Detect which cell encompasses the target text, then output its (X, Y) center coordinate. 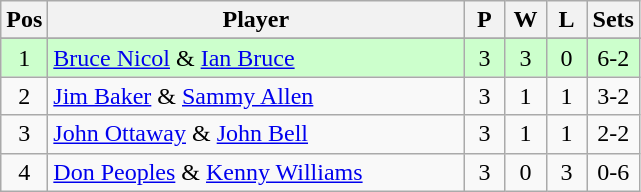
P (484, 20)
John Ottaway & John Bell (256, 134)
0-6 (613, 172)
4 (24, 172)
L (566, 20)
6-2 (613, 58)
2 (24, 96)
Jim Baker & Sammy Allen (256, 96)
3-2 (613, 96)
Bruce Nicol & Ian Bruce (256, 58)
Pos (24, 20)
Don Peoples & Kenny Williams (256, 172)
2-2 (613, 134)
Player (256, 20)
W (526, 20)
Sets (613, 20)
